Locate the cell with the specified text and output its (x, y) center coordinate. 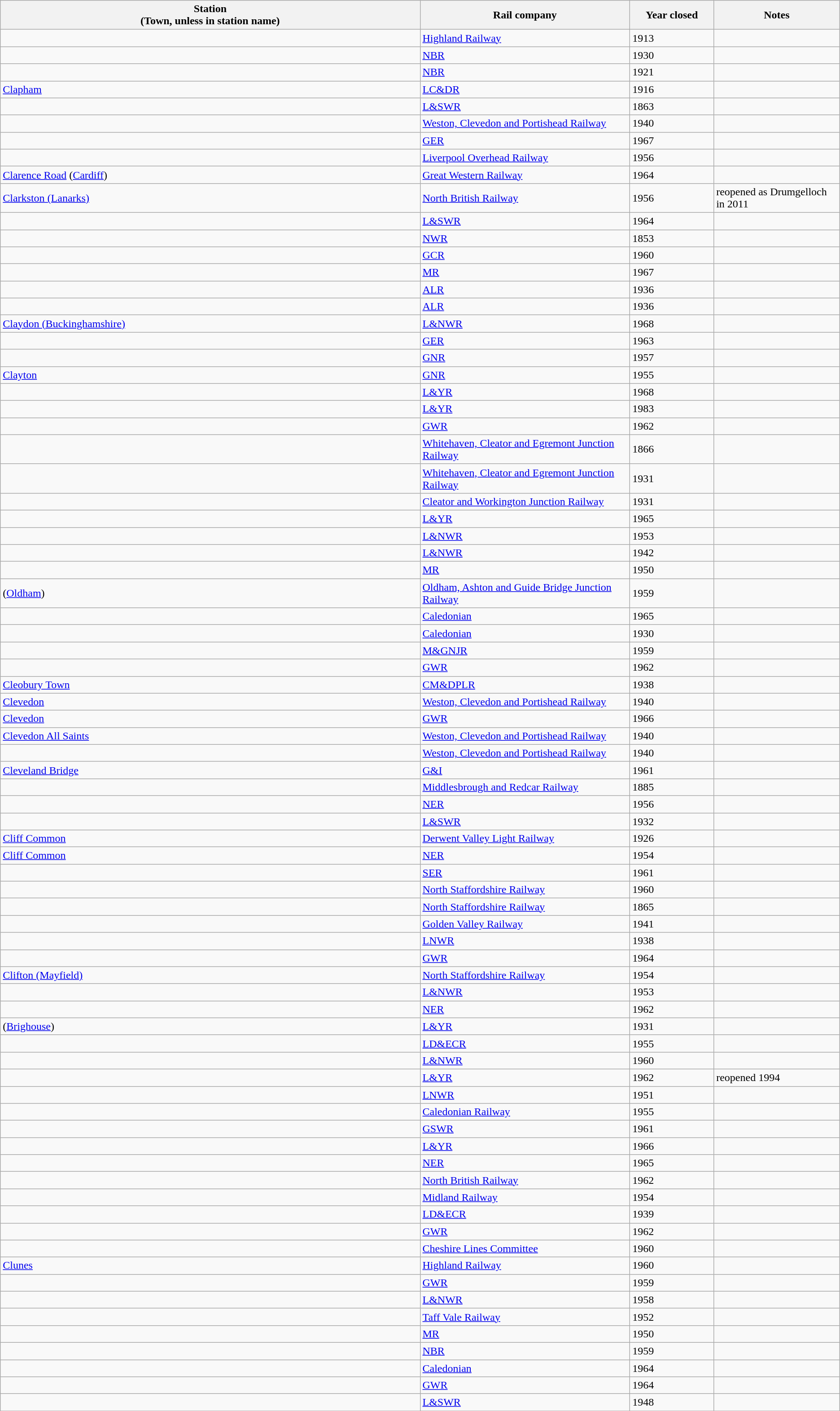
Station(Town, unless in station name) (210, 15)
1885 (672, 787)
SER (525, 873)
LC&DR (525, 89)
1957 (672, 358)
GCR (525, 255)
Year closed (672, 15)
1942 (672, 553)
1913 (672, 38)
1948 (672, 1402)
Cleobury Town (210, 685)
GSWR (525, 1129)
Great Western Railway (525, 175)
1853 (672, 238)
1939 (672, 1214)
Clayton (210, 375)
Clapham (210, 89)
CM&DPLR (525, 685)
(Oldham) (210, 593)
M&GNJR (525, 651)
1921 (672, 72)
Clifton (Mayfield) (210, 975)
Cleveland Bridge (210, 770)
(Brighouse) (210, 1026)
Derwent Valley Light Railway (525, 839)
1932 (672, 821)
NWR (525, 238)
Clarkston (Lanarks) (210, 198)
Liverpool Overhead Railway (525, 158)
1952 (672, 1317)
Taff Vale Railway (525, 1317)
G&I (525, 770)
Golden Valley Railway (525, 924)
Cheshire Lines Committee (525, 1248)
Rail company (525, 15)
Oldham, Ashton and Guide Bridge Junction Railway (525, 593)
Clarence Road (Cardiff) (210, 175)
1865 (672, 907)
Cleator and Workington Junction Railway (525, 501)
1958 (672, 1300)
reopened as Drumgelloch in 2011 (777, 198)
Middlesbrough and Redcar Railway (525, 787)
Caledonian Railway (525, 1112)
reopened 1994 (777, 1077)
Notes (777, 15)
Claydon (Buckinghamshire) (210, 324)
1963 (672, 341)
Midland Railway (525, 1197)
1926 (672, 839)
Clevedon All Saints (210, 736)
1866 (672, 449)
1916 (672, 89)
1951 (672, 1095)
1863 (672, 106)
Clunes (210, 1266)
1941 (672, 924)
1983 (672, 409)
